For the text-containing cell, return its midpoint in (X, Y) coordinate format. 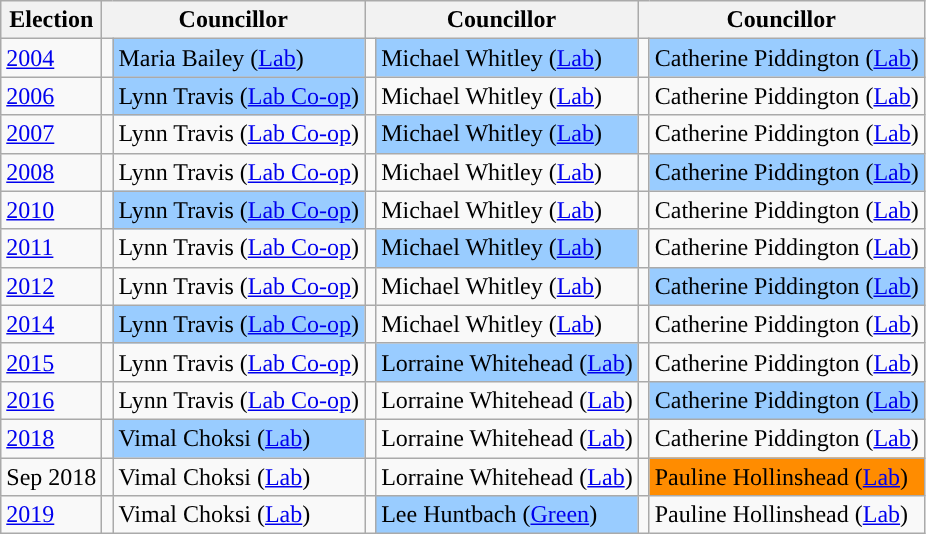
2012 (52, 286)
Election (52, 20)
2016 (52, 400)
2011 (52, 248)
2010 (52, 210)
Maria Bailey (Lab) (239, 58)
Sep 2018 (52, 477)
2006 (52, 96)
2019 (52, 515)
2004 (52, 58)
Lee Huntbach (Green) (507, 515)
2007 (52, 134)
2008 (52, 172)
2015 (52, 362)
2014 (52, 324)
2018 (52, 438)
